Return the [X, Y] coordinate for the center point of the cell that contains the specified text.  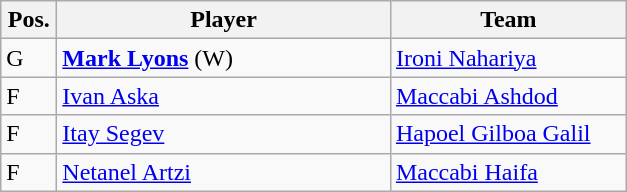
Mark Lyons (W) [224, 58]
Player [224, 20]
Pos. [29, 20]
G [29, 58]
Ironi Nahariya [508, 58]
Ivan Aska [224, 96]
Hapoel Gilboa Galil [508, 134]
Maccabi Ashdod [508, 96]
Maccabi Haifa [508, 172]
Team [508, 20]
Netanel Artzi [224, 172]
Itay Segev [224, 134]
